Return the (X, Y) coordinate for the center point of the cell that contains the specified text.  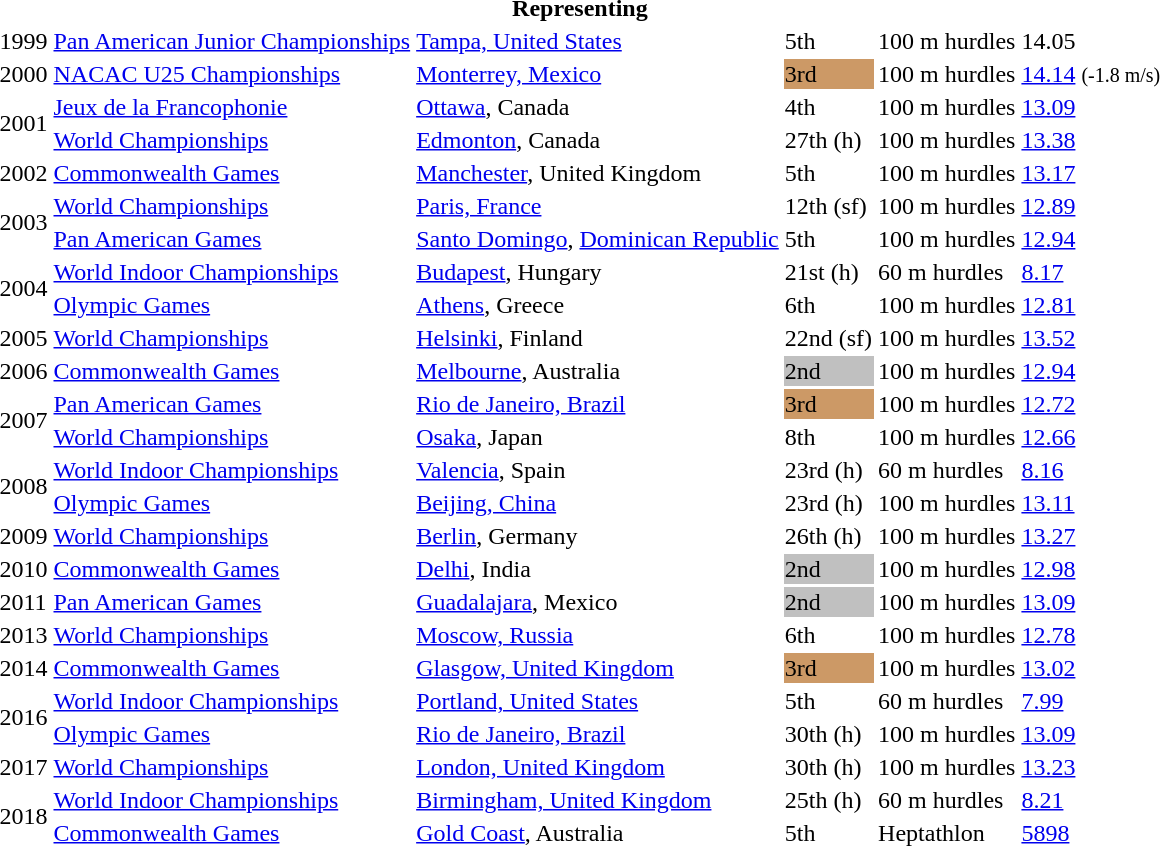
Tampa, United States (598, 41)
Athens, Greece (598, 305)
Berlin, Germany (598, 536)
Guadalajara, Mexico (598, 602)
26th (h) (828, 536)
Helsinki, Finland (598, 338)
London, United Kingdom (598, 767)
8th (828, 437)
Jeux de la Francophonie (232, 107)
Portland, United States (598, 701)
Manchester, United Kingdom (598, 173)
12th (sf) (828, 206)
Budapest, Hungary (598, 272)
Edmonton, Canada (598, 140)
21st (h) (828, 272)
Birmingham, United Kingdom (598, 800)
Santo Domingo, Dominican Republic (598, 239)
Valencia, Spain (598, 470)
Delhi, India (598, 569)
Beijing, China (598, 503)
Glasgow, United Kingdom (598, 668)
Melbourne, Australia (598, 371)
27th (h) (828, 140)
Osaka, Japan (598, 437)
Monterrey, Mexico (598, 74)
Pan American Junior Championships (232, 41)
25th (h) (828, 800)
Moscow, Russia (598, 635)
Paris, France (598, 206)
Ottawa, Canada (598, 107)
22nd (sf) (828, 338)
NACAC U25 Championships (232, 74)
4th (828, 107)
